Determine the [x, y] coordinate at the center of the cell enclosing the given text.  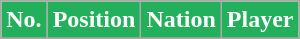
Position [94, 20]
Nation [181, 20]
No. [24, 20]
Player [260, 20]
